Extract the (x, y) coordinate from the center of the cell holding the provided text.  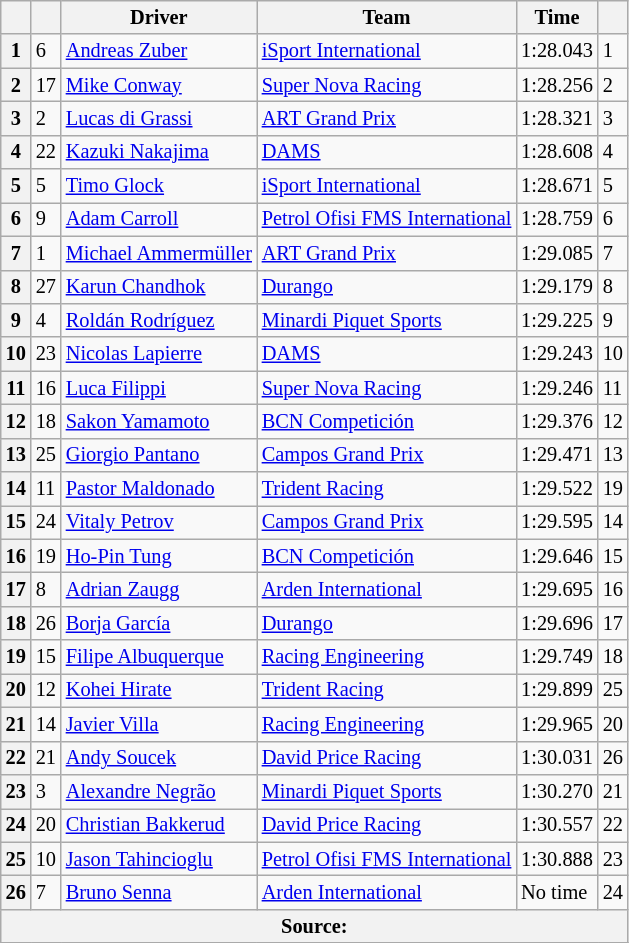
Giorgio Pantano (159, 455)
Nicolas Lapierre (159, 354)
Michael Ammermüller (159, 253)
Jason Tahincioglu (159, 859)
1:29.376 (557, 421)
1:29.965 (557, 724)
1:29.899 (557, 690)
Kohei Hirate (159, 690)
Kazuki Nakajima (159, 152)
Time (557, 17)
1:29.179 (557, 287)
Luca Filippi (159, 388)
Sakon Yamamoto (159, 421)
1:29.471 (557, 455)
1:30.031 (557, 758)
1:29.749 (557, 657)
Christian Bakkerud (159, 825)
1:28.608 (557, 152)
Adam Carroll (159, 219)
1:29.595 (557, 522)
1:28.759 (557, 219)
27 (46, 287)
Javier Villa (159, 724)
1:28.043 (557, 51)
1:28.321 (557, 118)
Team (386, 17)
1:30.270 (557, 791)
Lucas di Grassi (159, 118)
1:29.522 (557, 489)
Timo Glock (159, 186)
Ho-Pin Tung (159, 556)
Driver (159, 17)
1:29.243 (557, 354)
Adrian Zaugg (159, 589)
1:30.888 (557, 859)
No time (557, 892)
1:29.225 (557, 320)
Andreas Zuber (159, 51)
Andy Soucek (159, 758)
1:29.696 (557, 623)
1:28.671 (557, 186)
Roldán Rodríguez (159, 320)
1:28.256 (557, 85)
1:29.695 (557, 589)
Source: (314, 926)
Bruno Senna (159, 892)
Pastor Maldonado (159, 489)
Vitaly Petrov (159, 522)
1:30.557 (557, 825)
Karun Chandhok (159, 287)
Mike Conway (159, 85)
Alexandre Negrão (159, 791)
1:29.246 (557, 388)
Borja García (159, 623)
1:29.646 (557, 556)
1:29.085 (557, 253)
Filipe Albuquerque (159, 657)
